Extract the (x, y) coordinate from the center of the cell holding the provided text.  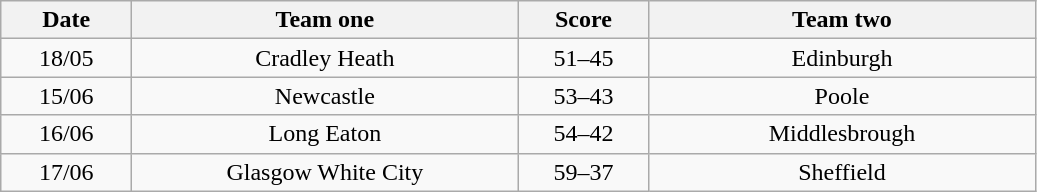
16/06 (66, 134)
Score (584, 20)
51–45 (584, 58)
17/06 (66, 172)
Poole (842, 96)
Team one (325, 20)
Sheffield (842, 172)
Newcastle (325, 96)
54–42 (584, 134)
15/06 (66, 96)
53–43 (584, 96)
Date (66, 20)
Team two (842, 20)
Long Eaton (325, 134)
Cradley Heath (325, 58)
18/05 (66, 58)
Glasgow White City (325, 172)
Middlesbrough (842, 134)
59–37 (584, 172)
Edinburgh (842, 58)
